Search for the cell housing the specified text and yield its [x, y] center coordinate. 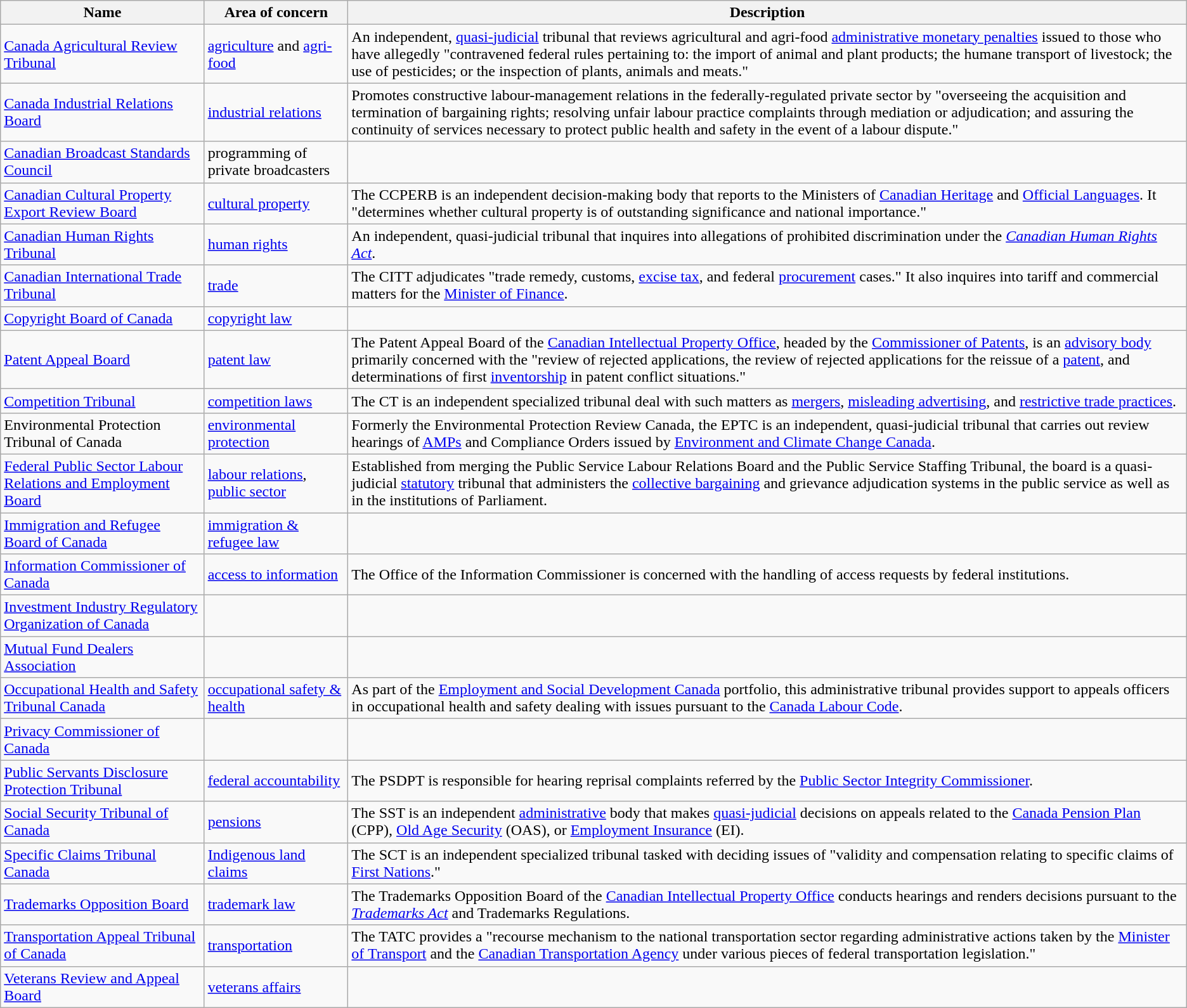
Copyright Board of Canada [103, 318]
labour relations, public sector [276, 483]
Public Servants Disclosure Protection Tribunal [103, 781]
Canadian Human Rights Tribunal [103, 245]
Information Commissioner of Canada [103, 574]
Canadian Cultural Property Export Review Board [103, 203]
Occupational Health and Safety Tribunal Canada [103, 699]
Privacy Commissioner of Canada [103, 739]
Environmental Protection Tribunal of Canada [103, 434]
transportation [276, 946]
agriculture and agri-food [276, 54]
Mutual Fund Dealers Association [103, 657]
Transportation Appeal Tribunal of Canada [103, 946]
Canada Industrial Relations Board [103, 112]
Investment Industry Regulatory Organization of Canada [103, 616]
competition laws [276, 401]
The CT is an independent specialized tribunal deal with such matters as mergers, misleading advertising, and restrictive trade practices. [767, 401]
federal accountability [276, 781]
Area of concern [276, 13]
An independent, quasi-judicial tribunal that inquires into allegations of prohibited discrimination under the Canadian Human Rights Act. [767, 245]
Veterans Review and Appeal Board [103, 986]
trademark law [276, 904]
The PSDPT is responsible for hearing reprisal complaints referred by the Public Sector Integrity Commissioner. [767, 781]
Immigration and Refugee Board of Canada [103, 533]
Canadian Broadcast Standards Council [103, 162]
industrial relations [276, 112]
The Office of the Information Commissioner is concerned with the handling of access requests by federal institutions. [767, 574]
Social Security Tribunal of Canada [103, 822]
copyright law [276, 318]
immigration & refugee law [276, 533]
access to information [276, 574]
Name [103, 13]
Trademarks Opposition Board [103, 904]
occupational safety & health [276, 699]
trade [276, 285]
Federal Public Sector Labour Relations and Employment Board [103, 483]
Indigenous land claims [276, 863]
pensions [276, 822]
human rights [276, 245]
Canadian International Trade Tribunal [103, 285]
cultural property [276, 203]
Specific Claims Tribunal Canada [103, 863]
environmental protection [276, 434]
Description [767, 13]
Patent Appeal Board [103, 359]
patent law [276, 359]
Canada Agricultural Review Tribunal [103, 54]
veterans affairs [276, 986]
programming of private broadcasters [276, 162]
Competition Tribunal [103, 401]
